For the text-containing cell, return its midpoint in (X, Y) coordinate format. 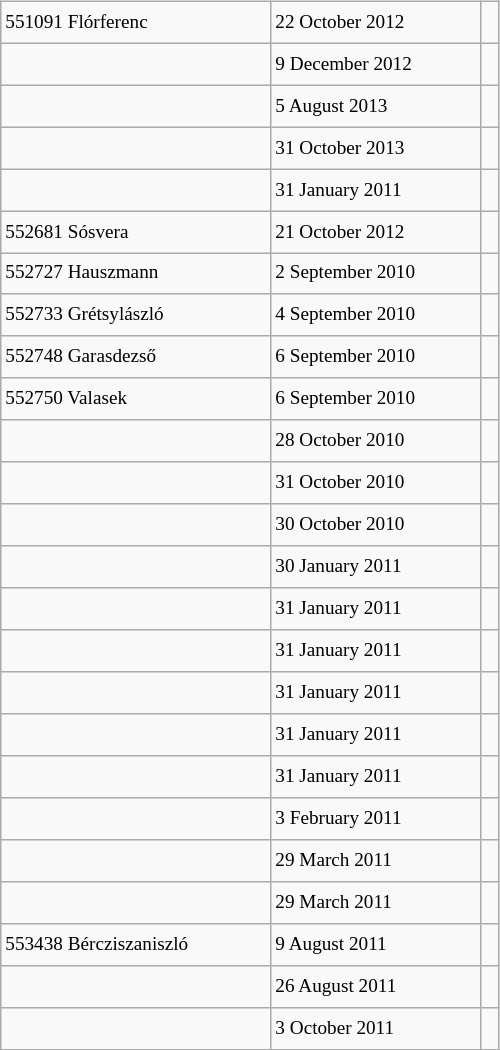
9 December 2012 (376, 64)
552681 Sósvera (136, 232)
9 August 2011 (376, 944)
28 October 2010 (376, 441)
552750 Valasek (136, 399)
30 January 2011 (376, 567)
26 August 2011 (376, 986)
3 February 2011 (376, 819)
2 September 2010 (376, 274)
552727 Hauszmann (136, 274)
22 October 2012 (376, 22)
31 October 2010 (376, 483)
21 October 2012 (376, 232)
551091 Flórferenc (136, 22)
552748 Garasdezső (136, 357)
30 October 2010 (376, 525)
552733 Grétsylászló (136, 315)
3 October 2011 (376, 1028)
5 August 2013 (376, 106)
31 October 2013 (376, 148)
553438 Bércziszaniszló (136, 944)
4 September 2010 (376, 315)
